Scan for the cell matching the given text and deliver its (x, y) coordinate at center. 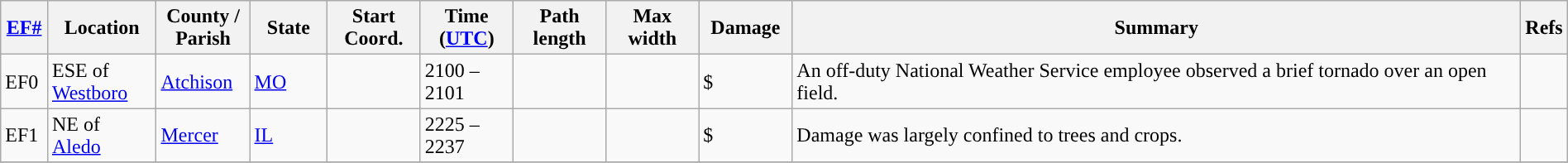
Refs (1545, 28)
Location (102, 28)
EF1 (25, 136)
State (289, 28)
Time (UTC) (466, 28)
EF# (25, 28)
Summary (1156, 28)
2100 – 2101 (466, 81)
Damage (746, 28)
Damage was largely confined to trees and crops. (1156, 136)
Mercer (203, 136)
MO (289, 81)
NE of Aledo (102, 136)
2225 – 2237 (466, 136)
Path length (559, 28)
County / Parish (203, 28)
Atchison (203, 81)
Max width (653, 28)
EF0 (25, 81)
ESE of Westboro (102, 81)
IL (289, 136)
Start Coord. (374, 28)
An off-duty National Weather Service employee observed a brief tornado over an open field. (1156, 81)
